Determine the (X, Y) coordinate at the center of the cell enclosing the given text.  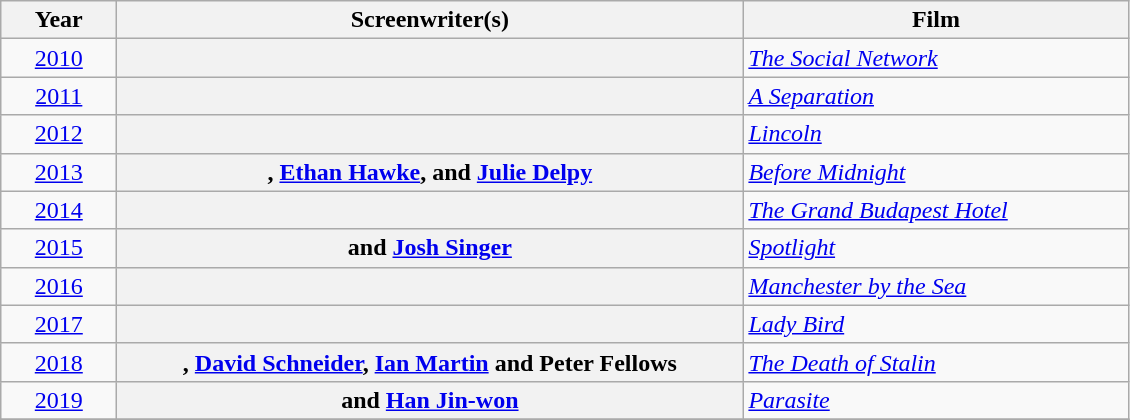
and Han Jin-won (430, 400)
2011 (59, 96)
2010 (59, 58)
The Grand Budapest Hotel (936, 210)
Manchester by the Sea (936, 286)
, David Schneider, Ian Martin and Peter Fellows (430, 362)
Lincoln (936, 134)
2017 (59, 324)
2015 (59, 248)
and Josh Singer (430, 248)
Parasite (936, 400)
Film (936, 20)
A Separation (936, 96)
2013 (59, 172)
The Death of Stalin (936, 362)
Before Midnight (936, 172)
2019 (59, 400)
2014 (59, 210)
The Social Network (936, 58)
, Ethan Hawke, and Julie Delpy (430, 172)
Spotlight (936, 248)
Lady Bird (936, 324)
Screenwriter(s) (430, 20)
Year (59, 20)
2012 (59, 134)
2018 (59, 362)
2016 (59, 286)
